Find where the given text appears and provide that cell's center as (X, Y) coordinate. 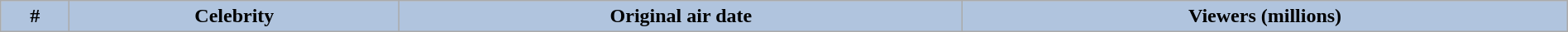
Celebrity (235, 16)
# (35, 16)
Viewers (millions) (1265, 16)
Original air date (681, 16)
